From the cell containing the given text, extract its center point as [x, y] coordinate. 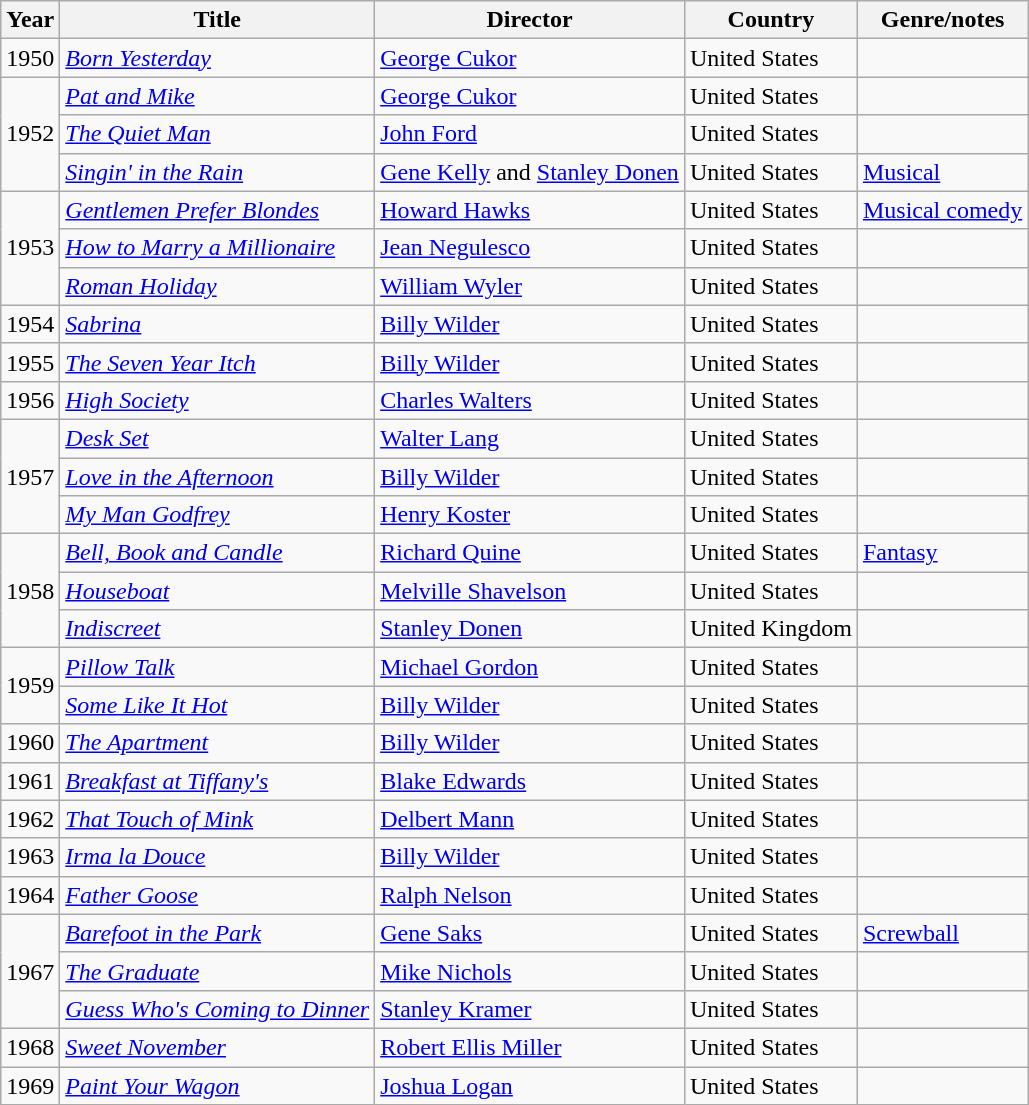
1968 [30, 1047]
Singin' in the Rain [218, 172]
1950 [30, 58]
Desk Set [218, 438]
William Wyler [530, 286]
Breakfast at Tiffany's [218, 781]
My Man Godfrey [218, 515]
Ralph Nelson [530, 895]
Title [218, 20]
Sabrina [218, 324]
1969 [30, 1085]
1956 [30, 400]
The Seven Year Itch [218, 362]
Richard Quine [530, 553]
The Graduate [218, 971]
Genre/notes [942, 20]
Irma la Douce [218, 857]
Director [530, 20]
Delbert Mann [530, 819]
1959 [30, 686]
Musical [942, 172]
Roman Holiday [218, 286]
1964 [30, 895]
Fantasy [942, 553]
Pat and Mike [218, 96]
1963 [30, 857]
Houseboat [218, 591]
Henry Koster [530, 515]
1958 [30, 591]
Sweet November [218, 1047]
Robert Ellis Miller [530, 1047]
Guess Who's Coming to Dinner [218, 1009]
Walter Lang [530, 438]
Father Goose [218, 895]
Love in the Afternoon [218, 477]
Stanley Donen [530, 629]
Musical comedy [942, 210]
The Quiet Man [218, 134]
1960 [30, 743]
1952 [30, 134]
Melville Shavelson [530, 591]
Year [30, 20]
Jean Negulesco [530, 248]
John Ford [530, 134]
United Kingdom [770, 629]
Joshua Logan [530, 1085]
Screwball [942, 933]
1957 [30, 476]
That Touch of Mink [218, 819]
Blake Edwards [530, 781]
Stanley Kramer [530, 1009]
Pillow Talk [218, 667]
1954 [30, 324]
1962 [30, 819]
Charles Walters [530, 400]
1967 [30, 971]
Paint Your Wagon [218, 1085]
1955 [30, 362]
Indiscreet [218, 629]
Gene Kelly and Stanley Donen [530, 172]
1961 [30, 781]
How to Marry a Millionaire [218, 248]
Howard Hawks [530, 210]
Some Like It Hot [218, 705]
Mike Nichols [530, 971]
Gentlemen Prefer Blondes [218, 210]
1953 [30, 248]
Michael Gordon [530, 667]
The Apartment [218, 743]
Country [770, 20]
Born Yesterday [218, 58]
High Society [218, 400]
Barefoot in the Park [218, 933]
Bell, Book and Candle [218, 553]
Gene Saks [530, 933]
